Determine the (x, y) coordinate at the center of the cell enclosing the given text.  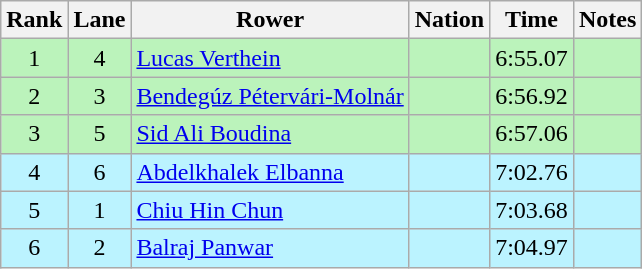
Balraj Panwar (270, 248)
7:02.76 (532, 172)
Lane (100, 20)
7:04.97 (532, 248)
Rower (270, 20)
6:57.06 (532, 134)
Time (532, 20)
Notes (607, 20)
Abdelkhalek Elbanna (270, 172)
Nation (449, 20)
7:03.68 (532, 210)
Bendegúz Pétervári-Molnár (270, 96)
Rank (34, 20)
Chiu Hin Chun (270, 210)
Sid Ali Boudina (270, 134)
6:56.92 (532, 96)
Lucas Verthein (270, 58)
6:55.07 (532, 58)
